For the text-containing cell, return its midpoint in (x, y) coordinate format. 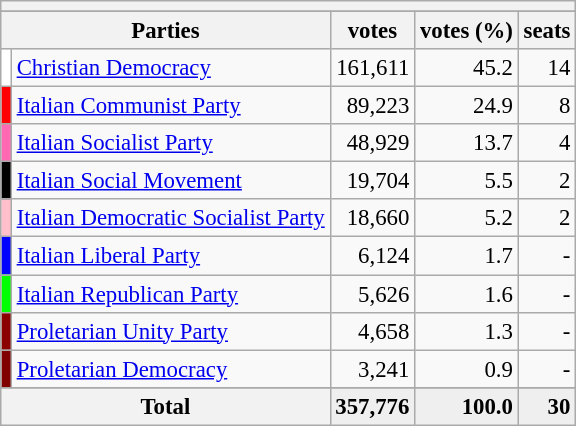
Christian Democracy (170, 68)
14 (546, 68)
Italian Democratic Socialist Party (170, 219)
45.2 (467, 68)
4 (546, 143)
Italian Republican Party (170, 294)
Total (166, 406)
89,223 (372, 106)
5,626 (372, 294)
Italian Socialist Party (170, 143)
13.7 (467, 143)
1.7 (467, 256)
3,241 (372, 369)
seats (546, 31)
1.6 (467, 294)
5.2 (467, 219)
votes (372, 31)
48,929 (372, 143)
Parties (166, 31)
18,660 (372, 219)
6,124 (372, 256)
Italian Communist Party (170, 106)
100.0 (467, 406)
votes (%) (467, 31)
0.9 (467, 369)
5.5 (467, 181)
4,658 (372, 331)
30 (546, 406)
1.3 (467, 331)
161,611 (372, 68)
8 (546, 106)
357,776 (372, 406)
Proletarian Unity Party (170, 331)
Proletarian Democracy (170, 369)
Italian Liberal Party (170, 256)
19,704 (372, 181)
24.9 (467, 106)
Italian Social Movement (170, 181)
